Identify which cell holds the provided text, then report its [X, Y] central coordinate. 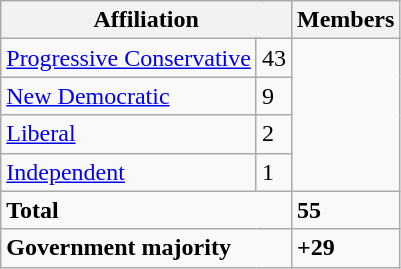
Progressive Conservative [129, 58]
55 [345, 210]
Affiliation [146, 20]
Government majority [146, 248]
Members [345, 20]
43 [274, 58]
Independent [129, 172]
Liberal [129, 134]
+29 [345, 248]
New Democratic [129, 96]
9 [274, 96]
Total [146, 210]
2 [274, 134]
1 [274, 172]
